Identify which cell holds the provided text, then report its (x, y) central coordinate. 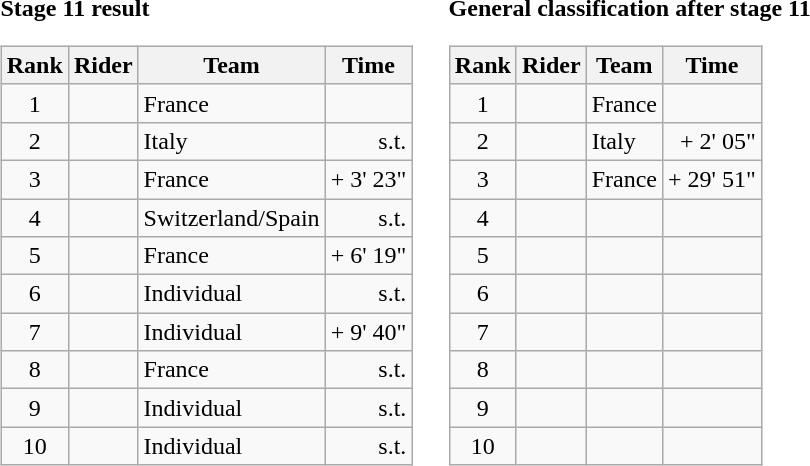
+ 2' 05" (712, 141)
+ 3' 23" (368, 179)
+ 29' 51" (712, 179)
Switzerland/Spain (232, 217)
+ 9' 40" (368, 332)
+ 6' 19" (368, 256)
